Pinpoint the cell where the given text exists, returning its [X, Y] midpoint coordinate. 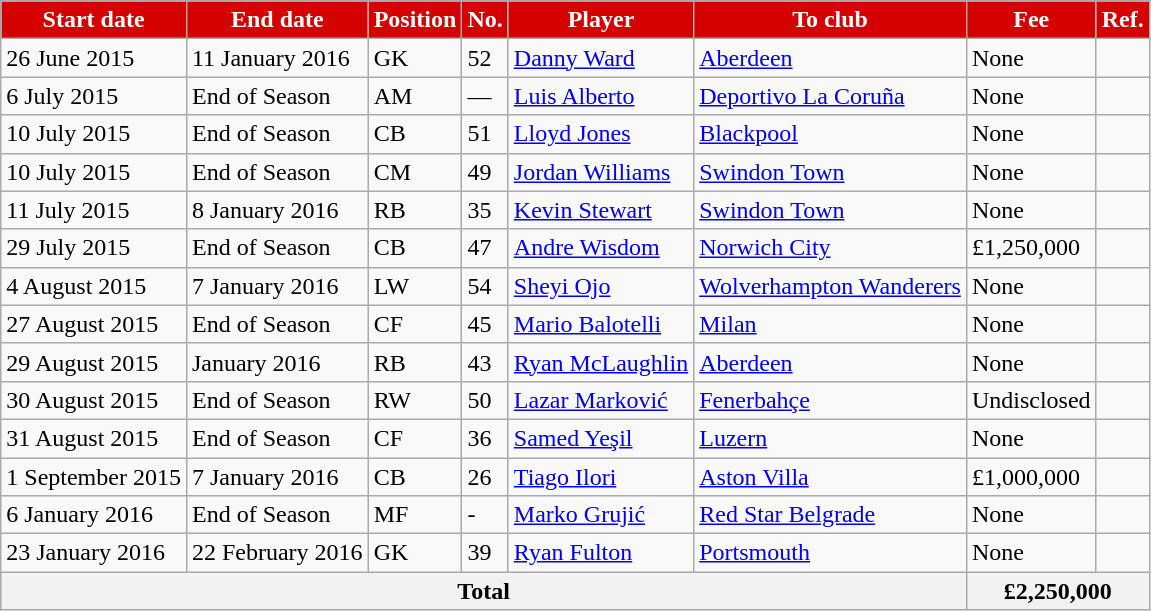
35 [485, 210]
£1,000,000 [1031, 477]
Luis Alberto [600, 96]
22 February 2016 [277, 553]
Aston Villa [830, 477]
CM [415, 172]
50 [485, 400]
Jordan Williams [600, 172]
Samed Yeşil [600, 438]
Sheyi Ojo [600, 286]
Danny Ward [600, 58]
Milan [830, 324]
47 [485, 248]
26 [485, 477]
Andre Wisdom [600, 248]
- [485, 515]
No. [485, 20]
26 June 2015 [94, 58]
Ryan Fulton [600, 553]
£2,250,000 [1058, 591]
Player [600, 20]
Kevin Stewart [600, 210]
54 [485, 286]
Fenerbahçe [830, 400]
Deportivo La Coruña [830, 96]
45 [485, 324]
23 January 2016 [94, 553]
End date [277, 20]
January 2016 [277, 362]
51 [485, 134]
LW [415, 286]
1 September 2015 [94, 477]
RW [415, 400]
43 [485, 362]
11 July 2015 [94, 210]
52 [485, 58]
29 July 2015 [94, 248]
Norwich City [830, 248]
49 [485, 172]
Mario Balotelli [600, 324]
Blackpool [830, 134]
31 August 2015 [94, 438]
Position [415, 20]
Tiago Ilori [600, 477]
39 [485, 553]
Portsmouth [830, 553]
Start date [94, 20]
11 January 2016 [277, 58]
36 [485, 438]
Ryan McLaughlin [600, 362]
30 August 2015 [94, 400]
To club [830, 20]
29 August 2015 [94, 362]
Fee [1031, 20]
Lazar Marković [600, 400]
8 January 2016 [277, 210]
Marko Grujić [600, 515]
Red Star Belgrade [830, 515]
27 August 2015 [94, 324]
Total [484, 591]
Undisclosed [1031, 400]
Ref. [1122, 20]
£1,250,000 [1031, 248]
6 January 2016 [94, 515]
4 August 2015 [94, 286]
6 July 2015 [94, 96]
Wolverhampton Wanderers [830, 286]
Lloyd Jones [600, 134]
Luzern [830, 438]
AM [415, 96]
— [485, 96]
MF [415, 515]
